Return (X, Y) of the center of cell containing provided text 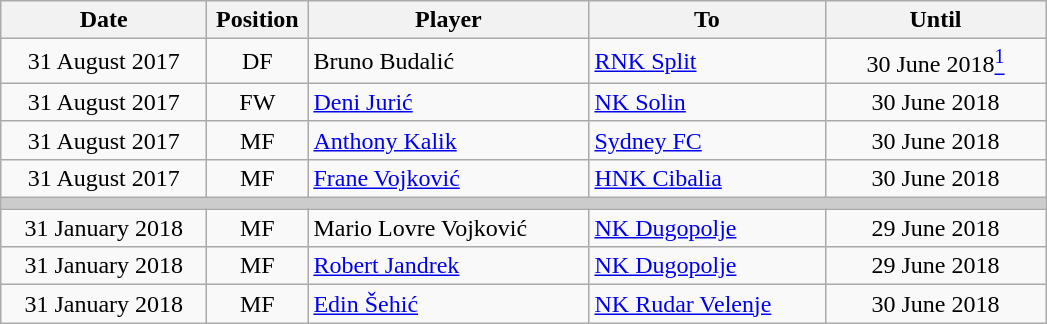
Deni Jurić (448, 102)
NK Rudar Velenje (707, 304)
Position (258, 20)
Robert Jandrek (448, 266)
NK Solin (707, 102)
Date (104, 20)
Anthony Kalik (448, 140)
Bruno Budalić (448, 62)
30 June 20181 (936, 62)
To (707, 20)
Sydney FC (707, 140)
Edin Šehić (448, 304)
Player (448, 20)
Until (936, 20)
FW (258, 102)
HNK Cibalia (707, 178)
DF (258, 62)
RNK Split (707, 62)
Mario Lovre Vojković (448, 228)
Frane Vojković (448, 178)
